Capture the cell that displays the provided text and extract its [X, Y] central coordinate. 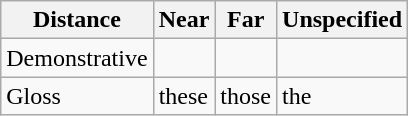
Far [246, 20]
Demonstrative [77, 58]
Unspecified [342, 20]
these [184, 96]
those [246, 96]
the [342, 96]
Gloss [77, 96]
Distance [77, 20]
Near [184, 20]
